Provide the [X, Y] coordinate of the cell's center where the given text is located.  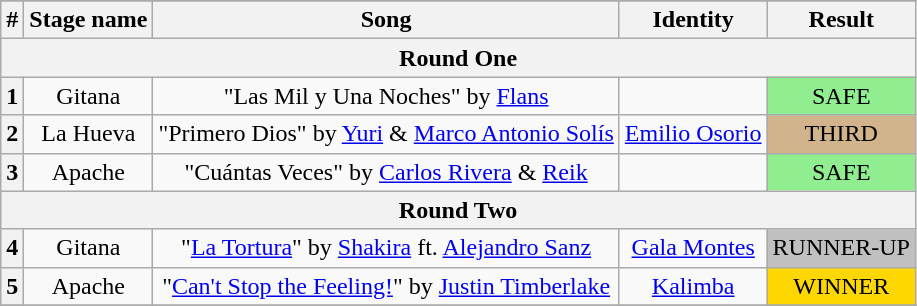
4 [12, 248]
# [12, 20]
La Hueva [88, 134]
Emilio Osorio [693, 134]
1 [12, 96]
Kalimba [693, 286]
2 [12, 134]
Song [386, 20]
Round One [458, 58]
"Cuántas Veces" by Carlos Rivera & Reik [386, 172]
"Can't Stop the Feeling!" by Justin Timberlake [386, 286]
RUNNER-UP [841, 248]
"Primero Dios" by Yuri & Marco Antonio Solís [386, 134]
"La Tortura" by Shakira ft. Alejandro Sanz [386, 248]
Gala Montes [693, 248]
Stage name [88, 20]
THIRD [841, 134]
Round Two [458, 210]
"Las Mil y Una Noches" by Flans [386, 96]
WINNER [841, 286]
5 [12, 286]
Result [841, 20]
Identity [693, 20]
3 [12, 172]
